From the cell containing the given text, extract its center point as (X, Y) coordinate. 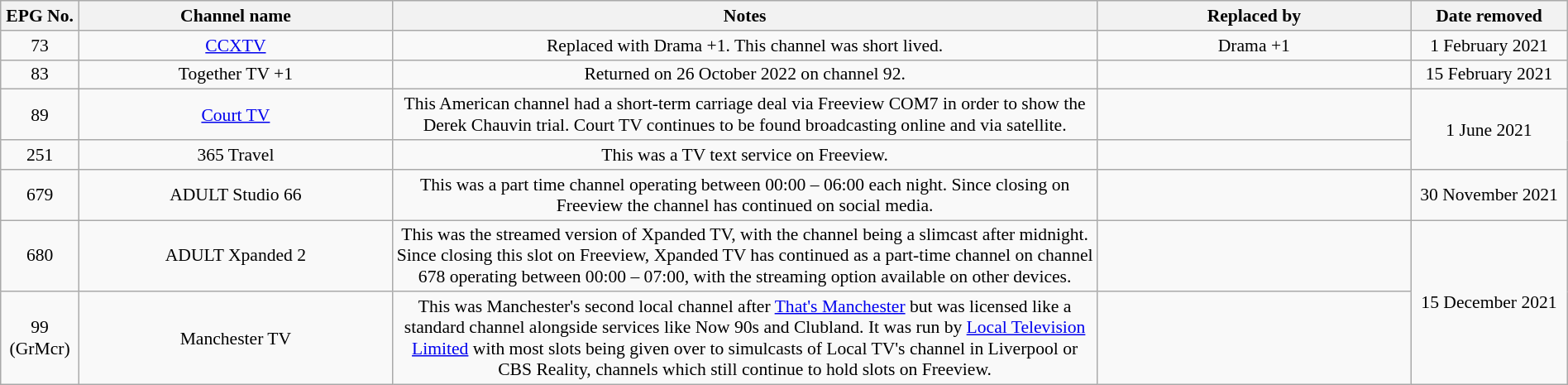
Court TV (235, 114)
Replaced by (1254, 16)
99 (GrMcr) (40, 339)
679 (40, 195)
EPG No. (40, 16)
15 December 2021 (1489, 303)
30 November 2021 (1489, 195)
680 (40, 257)
Together TV +1 (235, 75)
CCXTV (235, 46)
This was a TV text service on Freeview. (744, 155)
1 June 2021 (1489, 129)
Drama +1 (1254, 46)
Notes (744, 16)
Manchester TV (235, 339)
251 (40, 155)
89 (40, 114)
365 Travel (235, 155)
Channel name (235, 16)
Returned on 26 October 2022 on channel 92. (744, 75)
73 (40, 46)
15 February 2021 (1489, 75)
83 (40, 75)
ADULT Studio 66 (235, 195)
ADULT Xpanded 2 (235, 257)
Date removed (1489, 16)
1 February 2021 (1489, 46)
This was a part time channel operating between 00:00 – 06:00 each night. Since closing on Freeview the channel has continued on social media. (744, 195)
Replaced with Drama +1. This channel was short lived. (744, 46)
